From the cell containing the given text, extract its center point as [x, y] coordinate. 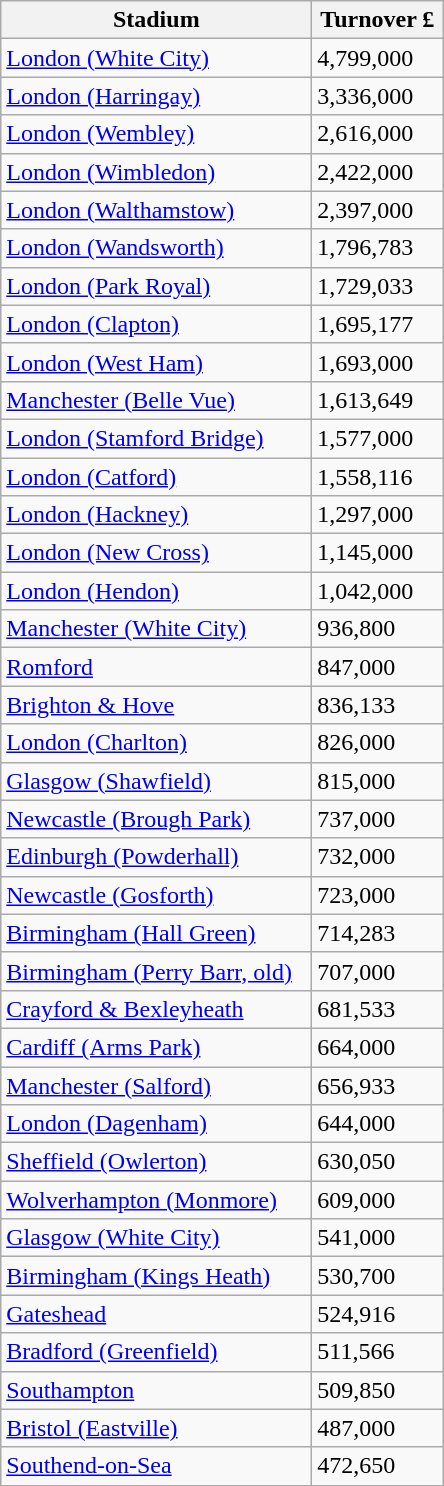
630,050 [378, 1162]
Manchester (White City) [156, 629]
1,695,177 [378, 324]
London (White City) [156, 58]
Romford [156, 667]
London (Harringay) [156, 96]
Manchester (Salford) [156, 1085]
714,283 [378, 933]
723,000 [378, 895]
472,650 [378, 1466]
Birmingham (Kings Heath) [156, 1276]
London (Park Royal) [156, 286]
London (Hackney) [156, 515]
London (Wimbledon) [156, 172]
732,000 [378, 857]
681,533 [378, 1009]
Bristol (Eastville) [156, 1428]
London (New Cross) [156, 553]
1,558,116 [378, 477]
815,000 [378, 781]
847,000 [378, 667]
London (Walthamstow) [156, 210]
Southampton [156, 1390]
Newcastle (Brough Park) [156, 819]
Newcastle (Gosforth) [156, 895]
Birmingham (Hall Green) [156, 933]
Crayford & Bexleyheath [156, 1009]
London (Dagenham) [156, 1124]
London (Hendon) [156, 591]
Glasgow (White City) [156, 1238]
2,616,000 [378, 134]
1,796,783 [378, 248]
London (Clapton) [156, 324]
1,042,000 [378, 591]
656,933 [378, 1085]
Gateshead [156, 1314]
644,000 [378, 1124]
London (Wembley) [156, 134]
2,422,000 [378, 172]
Edinburgh (Powderhall) [156, 857]
London (Catford) [156, 477]
541,000 [378, 1238]
Stadium [156, 20]
826,000 [378, 743]
Turnover £ [378, 20]
1,693,000 [378, 362]
1,145,000 [378, 553]
Manchester (Belle Vue) [156, 400]
487,000 [378, 1428]
Southend-on-Sea [156, 1466]
1,577,000 [378, 438]
511,566 [378, 1352]
London (Stamford Bridge) [156, 438]
2,397,000 [378, 210]
524,916 [378, 1314]
1,729,033 [378, 286]
Sheffield (Owlerton) [156, 1162]
London (Charlton) [156, 743]
737,000 [378, 819]
Wolverhampton (Monmore) [156, 1200]
509,850 [378, 1390]
London (West Ham) [156, 362]
Bradford (Greenfield) [156, 1352]
London (Wandsworth) [156, 248]
Glasgow (Shawfield) [156, 781]
4,799,000 [378, 58]
1,297,000 [378, 515]
707,000 [378, 971]
1,613,649 [378, 400]
Birmingham (Perry Barr, old) [156, 971]
3,336,000 [378, 96]
936,800 [378, 629]
530,700 [378, 1276]
664,000 [378, 1047]
836,133 [378, 705]
Cardiff (Arms Park) [156, 1047]
609,000 [378, 1200]
Brighton & Hove [156, 705]
